Determine the [X, Y] coordinate at the center of the cell enclosing the given text.  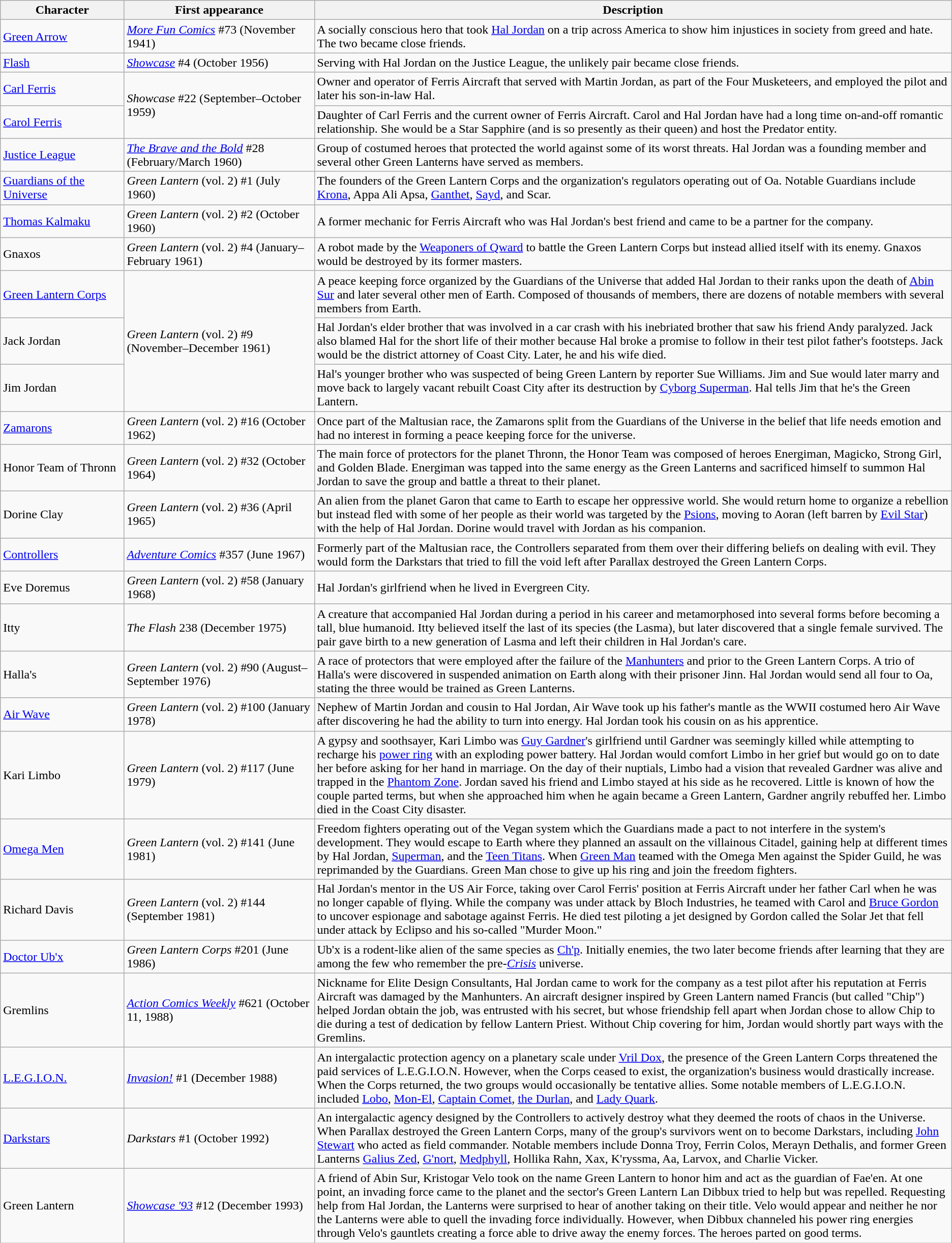
L.E.G.I.O.N. [62, 1077]
Green Lantern (vol. 2) #100 (January 1978) [219, 714]
Invasion! #1 (December 1988) [219, 1077]
Description [633, 10]
Zamarons [62, 427]
More Fun Comics #73 (November 1941) [219, 37]
Green Lantern (vol. 2) #117 (June 1979) [219, 775]
Action Comics Weekly #621 (October 11, 1988) [219, 1010]
Carl Ferris [62, 88]
Air Wave [62, 714]
Green Lantern (vol. 2) #9 (November–December 1961) [219, 341]
Omega Men [62, 849]
Hal Jordan's girlfriend when he lived in Evergreen City. [633, 588]
Darkstars #1 (October 1992) [219, 1138]
Jack Jordan [62, 341]
Showcase #22 (September–October 1959) [219, 105]
Green Lantern (vol. 2) #16 (October 1962) [219, 427]
Jim Jordan [62, 388]
Green Lantern (vol. 2) #58 (January 1968) [219, 588]
Eve Doremus [62, 588]
Halla's [62, 674]
Green Lantern (vol. 2) #90 (August–September 1976) [219, 674]
Green Lantern Corps [62, 294]
Green Lantern (vol. 2) #2 (October 1960) [219, 221]
Adventure Comics #357 (June 1967) [219, 554]
Showcase #4 (October 1956) [219, 63]
Itty [62, 628]
Richard Davis [62, 909]
Doctor Ub'x [62, 956]
Darkstars [62, 1138]
Honor Team of Thronn [62, 468]
Character [62, 10]
A former mechanic for Ferris Aircraft who was Hal Jordan's best friend and came to be a partner for the company. [633, 221]
Dorine Clay [62, 515]
Controllers [62, 554]
Gremlins [62, 1010]
Green Lantern (vol. 2) #36 (April 1965) [219, 515]
Green Lantern (vol. 2) #144 (September 1981) [219, 909]
Green Lantern [62, 1205]
Green Arrow [62, 37]
Guardians of the Universe [62, 188]
Green Lantern (vol. 2) #141 (June 1981) [219, 849]
Green Lantern (vol. 2) #4 (January–February 1961) [219, 254]
The Flash 238 (December 1975) [219, 628]
Justice League [62, 155]
Kari Limbo [62, 775]
Thomas Kalmaku [62, 221]
Showcase '93 #12 (December 1993) [219, 1205]
First appearance [219, 10]
Gnaxos [62, 254]
The Brave and the Bold #28 (February/March 1960) [219, 155]
Serving with Hal Jordan on the Justice League, the unlikely pair became close friends. [633, 63]
Green Lantern (vol. 2) #1 (July 1960) [219, 188]
Green Lantern (vol. 2) #32 (October 1964) [219, 468]
Flash [62, 63]
Carol Ferris [62, 122]
Green Lantern Corps #201 (June 1986) [219, 956]
